From the cell containing the given text, extract its center point as (X, Y) coordinate. 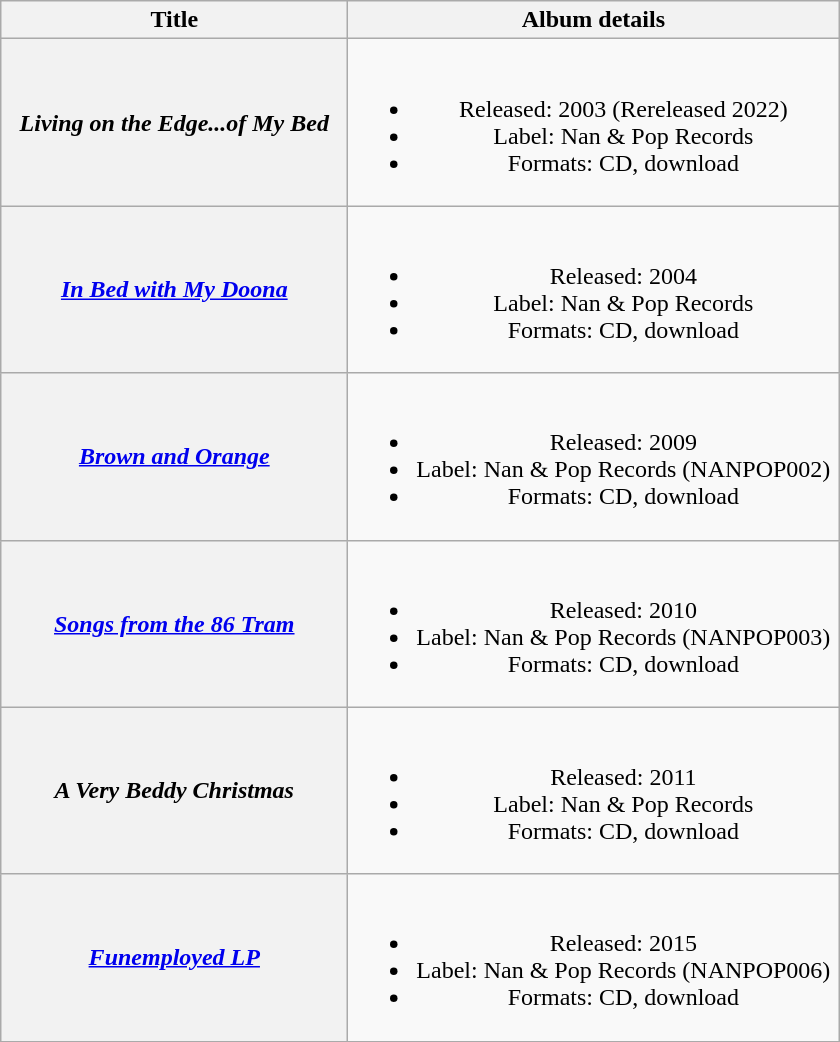
A Very Beddy Christmas (174, 790)
Released: 2015Label: Nan & Pop Records (NANPOP006)Formats: CD, download (594, 958)
Songs from the 86 Tram (174, 624)
Album details (594, 20)
Released: 2009Label: Nan & Pop Records (NANPOP002)Formats: CD, download (594, 456)
Brown and Orange (174, 456)
Released: 2004Label: Nan & Pop RecordsFormats: CD, download (594, 290)
Released: 2010Label: Nan & Pop Records (NANPOP003)Formats: CD, download (594, 624)
Released: 2011Label: Nan & Pop RecordsFormats: CD, download (594, 790)
Living on the Edge...of My Bed (174, 122)
Released: 2003 (Rereleased 2022)Label: Nan & Pop RecordsFormats: CD, download (594, 122)
In Bed with My Doona (174, 290)
Title (174, 20)
Funemployed LP (174, 958)
